Return (X, Y) of the center of cell containing provided text 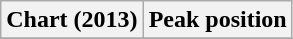
Chart (2013) (72, 20)
Peak position (218, 20)
